Scan for the cell matching the given text and deliver its (X, Y) coordinate at center. 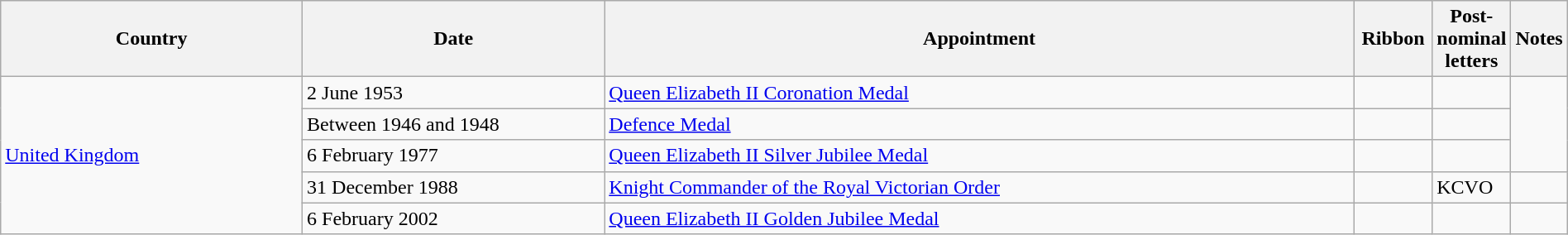
Country (152, 39)
Queen Elizabeth II Coronation Medal (979, 93)
Ribbon (1393, 39)
Notes (1539, 39)
2 June 1953 (453, 93)
6 February 1977 (453, 156)
Queen Elizabeth II Silver Jubilee Medal (979, 156)
KCVO (1472, 187)
6 February 2002 (453, 218)
Appointment (979, 39)
Defence Medal (979, 124)
Date (453, 39)
31 December 1988 (453, 187)
United Kingdom (152, 156)
Queen Elizabeth II Golden Jubilee Medal (979, 218)
Post-nominal letters (1472, 39)
Between 1946 and 1948 (453, 124)
Knight Commander of the Royal Victorian Order (979, 187)
